Locate the cell with the specified text and output its [X, Y] center coordinate. 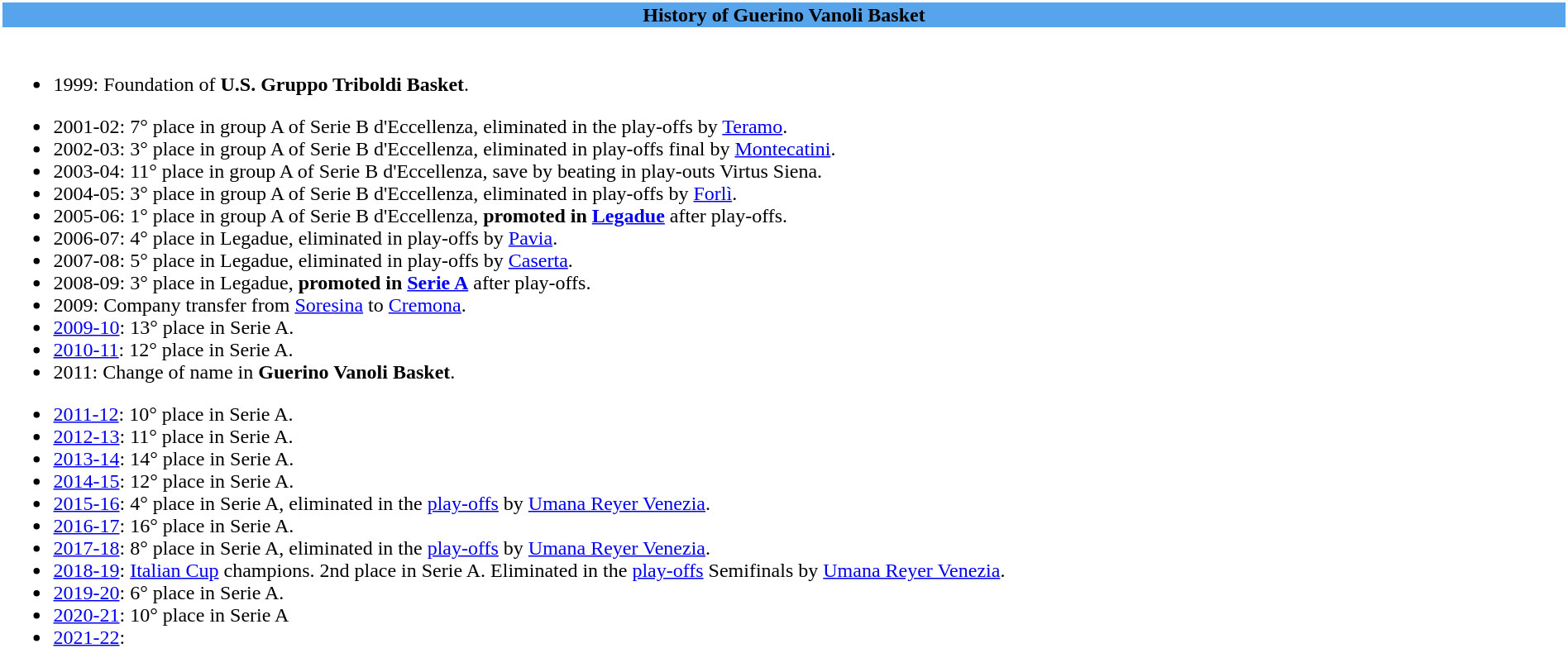
History of Guerino Vanoli Basket [784, 15]
